Return [x, y] of the center of cell containing provided text 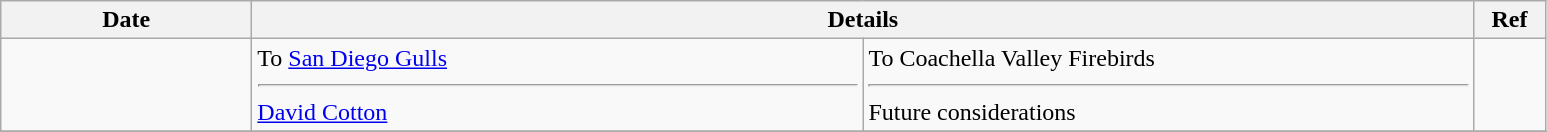
To Coachella Valley FirebirdsFuture considerations [1168, 85]
To San Diego GullsDavid Cotton [558, 85]
Date [126, 20]
Ref [1510, 20]
Details [863, 20]
